Find where the given text appears and provide that cell's center as [x, y] coordinate. 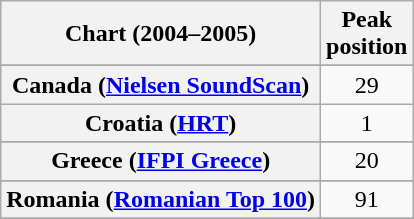
Canada (Nielsen SoundScan) [161, 85]
91 [367, 199]
20 [367, 161]
Peakposition [367, 34]
Romania (Romanian Top 100) [161, 199]
Chart (2004–2005) [161, 34]
Croatia (HRT) [161, 123]
1 [367, 123]
29 [367, 85]
Greece (IFPI Greece) [161, 161]
